Capture the cell that displays the provided text and extract its (X, Y) central coordinate. 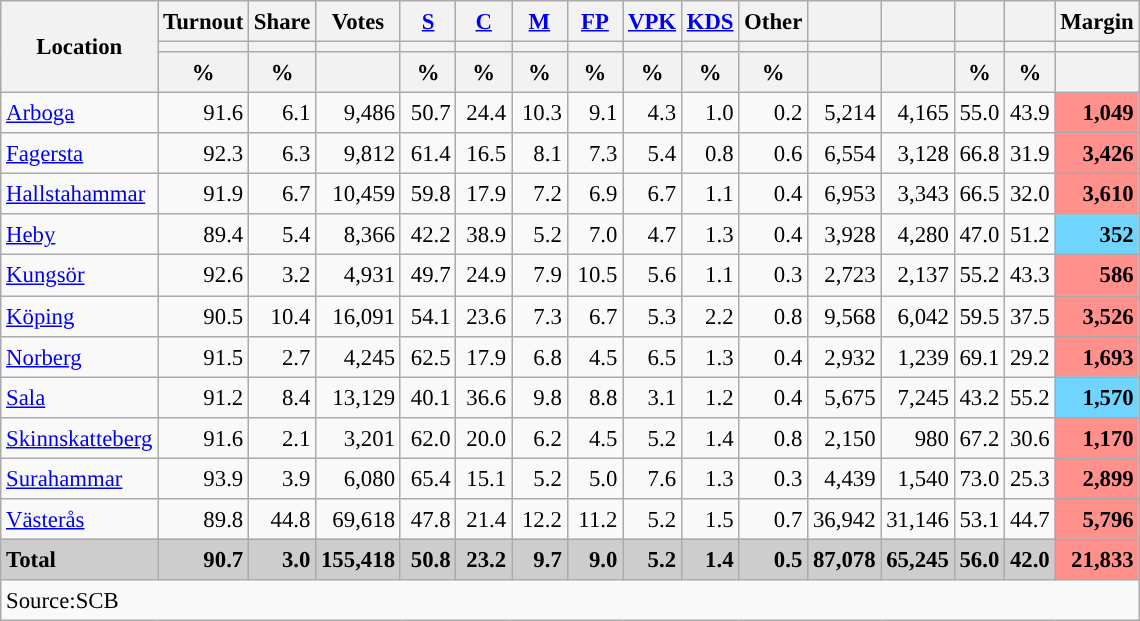
9,812 (358, 154)
16,091 (358, 316)
Köping (80, 316)
23.6 (484, 316)
44.7 (1030, 520)
21.4 (484, 520)
69,618 (358, 520)
3,343 (918, 194)
2,137 (918, 276)
90.7 (204, 560)
7.2 (540, 194)
FP (595, 22)
21,833 (1097, 560)
24.4 (484, 114)
40.1 (428, 398)
Sala (80, 398)
87,078 (844, 560)
43.3 (1030, 276)
42.0 (1030, 560)
1,540 (918, 478)
8.1 (540, 154)
31,146 (918, 520)
9.7 (540, 560)
89.4 (204, 234)
56.0 (979, 560)
1.2 (710, 398)
6,080 (358, 478)
66.8 (979, 154)
2,899 (1097, 478)
M (540, 22)
67.2 (979, 438)
Arboga (80, 114)
Location (80, 47)
7,245 (918, 398)
Fagersta (80, 154)
9,486 (358, 114)
66.5 (979, 194)
5,214 (844, 114)
9.0 (595, 560)
90.5 (204, 316)
4,245 (358, 356)
10.4 (282, 316)
4,931 (358, 276)
2.7 (282, 356)
29.2 (1030, 356)
10.5 (595, 276)
6,554 (844, 154)
1.5 (710, 520)
8,366 (358, 234)
31.9 (1030, 154)
3.1 (652, 398)
0.6 (774, 154)
30.6 (1030, 438)
54.1 (428, 316)
KDS (710, 22)
47.8 (428, 520)
980 (918, 438)
4,165 (918, 114)
3,928 (844, 234)
Surahammar (80, 478)
65,245 (918, 560)
50.7 (428, 114)
Kungsör (80, 276)
6.1 (282, 114)
9,568 (844, 316)
23.2 (484, 560)
Norberg (80, 356)
91.2 (204, 398)
C (484, 22)
47.0 (979, 234)
VPK (652, 22)
3,526 (1097, 316)
7.9 (540, 276)
7.6 (652, 478)
91.9 (204, 194)
2.1 (282, 438)
4.7 (652, 234)
1,170 (1097, 438)
43.2 (979, 398)
6.8 (540, 356)
3.9 (282, 478)
62.0 (428, 438)
6,953 (844, 194)
2.2 (710, 316)
9.8 (540, 398)
Share (282, 22)
91.5 (204, 356)
4.3 (652, 114)
4,439 (844, 478)
93.9 (204, 478)
Skinnskatteberg (80, 438)
1,049 (1097, 114)
55.0 (979, 114)
20.0 (484, 438)
3.0 (282, 560)
1,693 (1097, 356)
92.3 (204, 154)
Hallstahammar (80, 194)
586 (1097, 276)
0.7 (774, 520)
53.1 (979, 520)
0.2 (774, 114)
12.2 (540, 520)
36,942 (844, 520)
37.5 (1030, 316)
92.6 (204, 276)
44.8 (282, 520)
0.5 (774, 560)
5.3 (652, 316)
50.8 (428, 560)
4,280 (918, 234)
24.9 (484, 276)
10,459 (358, 194)
5.6 (652, 276)
6.3 (282, 154)
15.1 (484, 478)
5.0 (595, 478)
1,239 (918, 356)
49.7 (428, 276)
Source:SCB (570, 600)
2,723 (844, 276)
5,675 (844, 398)
10.3 (540, 114)
32.0 (1030, 194)
Votes (358, 22)
1.0 (710, 114)
59.8 (428, 194)
89.8 (204, 520)
16.5 (484, 154)
3,128 (918, 154)
3,201 (358, 438)
2,932 (844, 356)
36.6 (484, 398)
352 (1097, 234)
6.5 (652, 356)
Other (774, 22)
61.4 (428, 154)
62.5 (428, 356)
6.2 (540, 438)
Västerås (80, 520)
1,570 (1097, 398)
3,426 (1097, 154)
9.1 (595, 114)
25.3 (1030, 478)
59.5 (979, 316)
8.4 (282, 398)
11.2 (595, 520)
7.0 (595, 234)
38.9 (484, 234)
6,042 (918, 316)
155,418 (358, 560)
51.2 (1030, 234)
Margin (1097, 22)
2,150 (844, 438)
5,796 (1097, 520)
69.1 (979, 356)
13,129 (358, 398)
Heby (80, 234)
3.2 (282, 276)
73.0 (979, 478)
S (428, 22)
65.4 (428, 478)
Turnout (204, 22)
Total (80, 560)
6.9 (595, 194)
8.8 (595, 398)
42.2 (428, 234)
3,610 (1097, 194)
43.9 (1030, 114)
